From the cell containing the given text, extract its center point as (X, Y) coordinate. 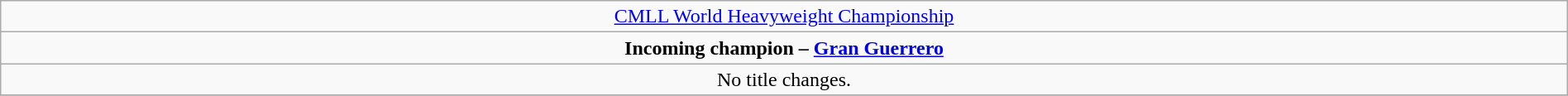
No title changes. (784, 79)
CMLL World Heavyweight Championship (784, 17)
Incoming champion – Gran Guerrero (784, 48)
